Provide the [X, Y] coordinate of the cell's center where the given text is located.  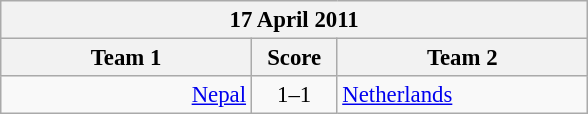
17 April 2011 [294, 20]
Nepal [126, 95]
Netherlands [462, 95]
1–1 [294, 95]
Team 1 [126, 58]
Team 2 [462, 58]
Score [294, 58]
